Provide the (X, Y) coordinate of the cell's center where the given text is located.  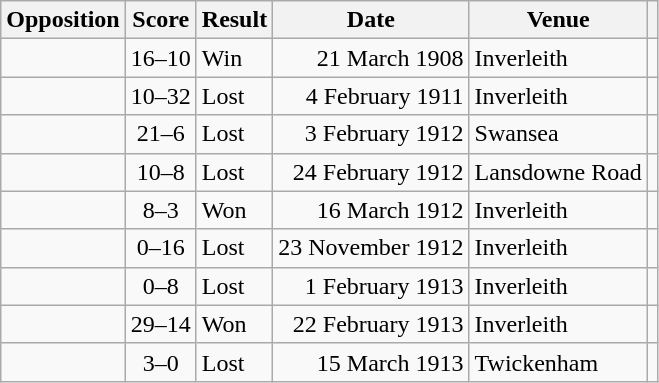
Lansdowne Road (558, 172)
0–8 (160, 286)
Venue (558, 20)
Score (160, 20)
3–0 (160, 362)
29–14 (160, 324)
Date (371, 20)
Win (234, 58)
Swansea (558, 134)
22 February 1913 (371, 324)
Result (234, 20)
21 March 1908 (371, 58)
23 November 1912 (371, 248)
21–6 (160, 134)
10–8 (160, 172)
15 March 1913 (371, 362)
Twickenham (558, 362)
16 March 1912 (371, 210)
4 February 1911 (371, 96)
10–32 (160, 96)
Opposition (63, 20)
16–10 (160, 58)
24 February 1912 (371, 172)
0–16 (160, 248)
1 February 1913 (371, 286)
3 February 1912 (371, 134)
8–3 (160, 210)
